Search for the cell housing the specified text and yield its (x, y) center coordinate. 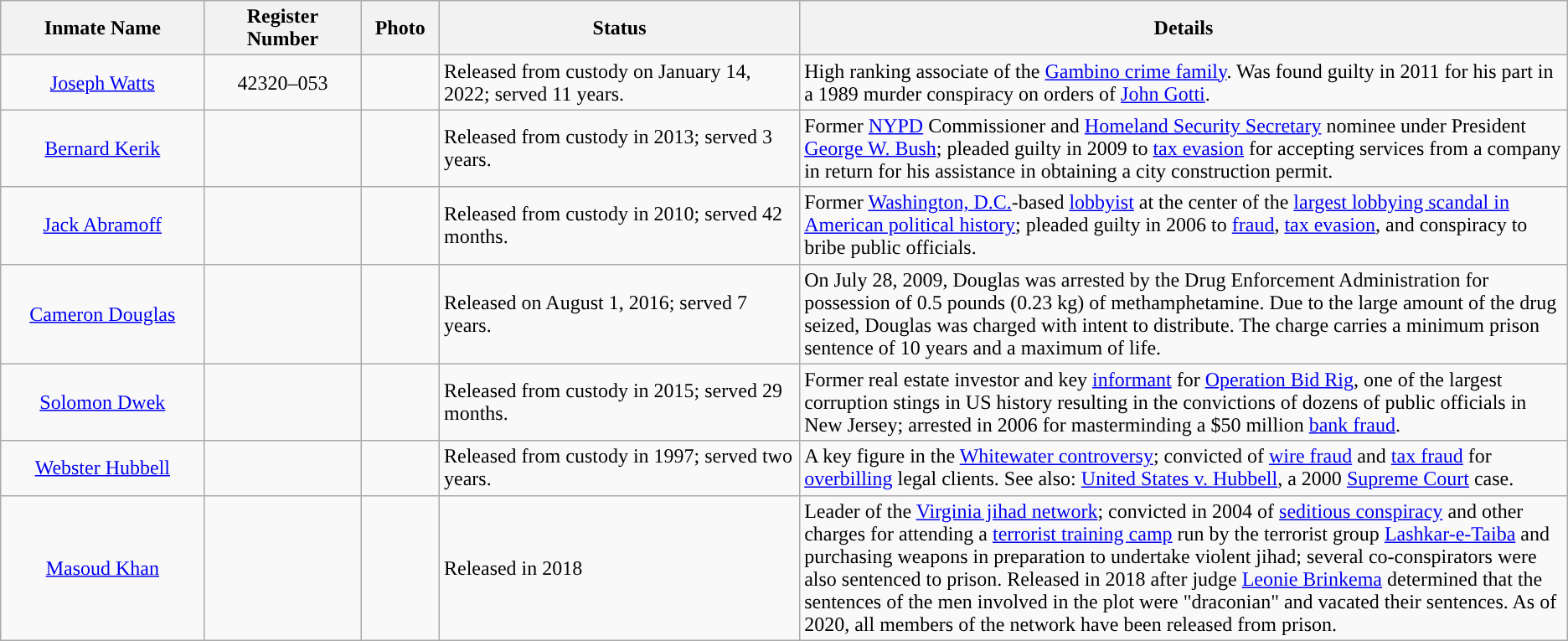
Photo (400, 28)
Register Number (283, 28)
Released from custody in 2013; served 3 years. (619, 148)
Bernard Kerik (102, 148)
Solomon Dwek (102, 402)
Inmate Name (102, 28)
Released from custody in 2010; served 42 months. (619, 225)
Webster Hubbell (102, 468)
Released from custody in 2015; served 29 months. (619, 402)
Released from custody on January 14, 2022; served 11 years. (619, 82)
Joseph Watts (102, 82)
Released on August 1, 2016; served 7 years. (619, 313)
High ranking associate of the Gambino crime family. Was found guilty in 2011 for his part in a 1989 murder conspiracy on orders of John Gotti. (1184, 82)
Released in 2018 (619, 568)
Details (1184, 28)
Cameron Douglas (102, 313)
Released from custody in 1997; served two years. (619, 468)
Masoud Khan (102, 568)
42320–053 (283, 82)
Jack Abramoff (102, 225)
Status (619, 28)
